From the cell containing the given text, extract its center point as [x, y] coordinate. 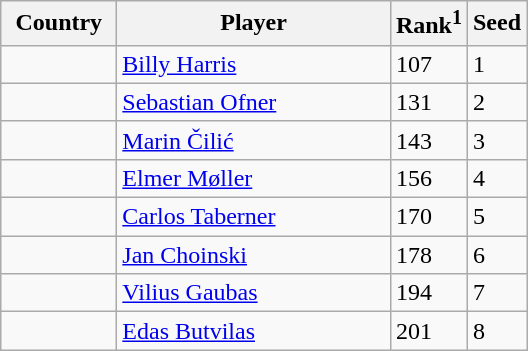
8 [496, 331]
131 [428, 102]
Edas Butvilas [254, 331]
Billy Harris [254, 64]
3 [496, 140]
2 [496, 102]
Carlos Taberner [254, 217]
Vilius Gaubas [254, 293]
5 [496, 217]
143 [428, 140]
Seed [496, 24]
201 [428, 331]
Sebastian Ofner [254, 102]
7 [496, 293]
Elmer Møller [254, 178]
1 [496, 64]
Rank1 [428, 24]
156 [428, 178]
107 [428, 64]
4 [496, 178]
178 [428, 255]
Jan Choinski [254, 255]
170 [428, 217]
Player [254, 24]
Marin Čilić [254, 140]
6 [496, 255]
Country [59, 24]
194 [428, 293]
